Locate the cell with the specified text and output its (x, y) center coordinate. 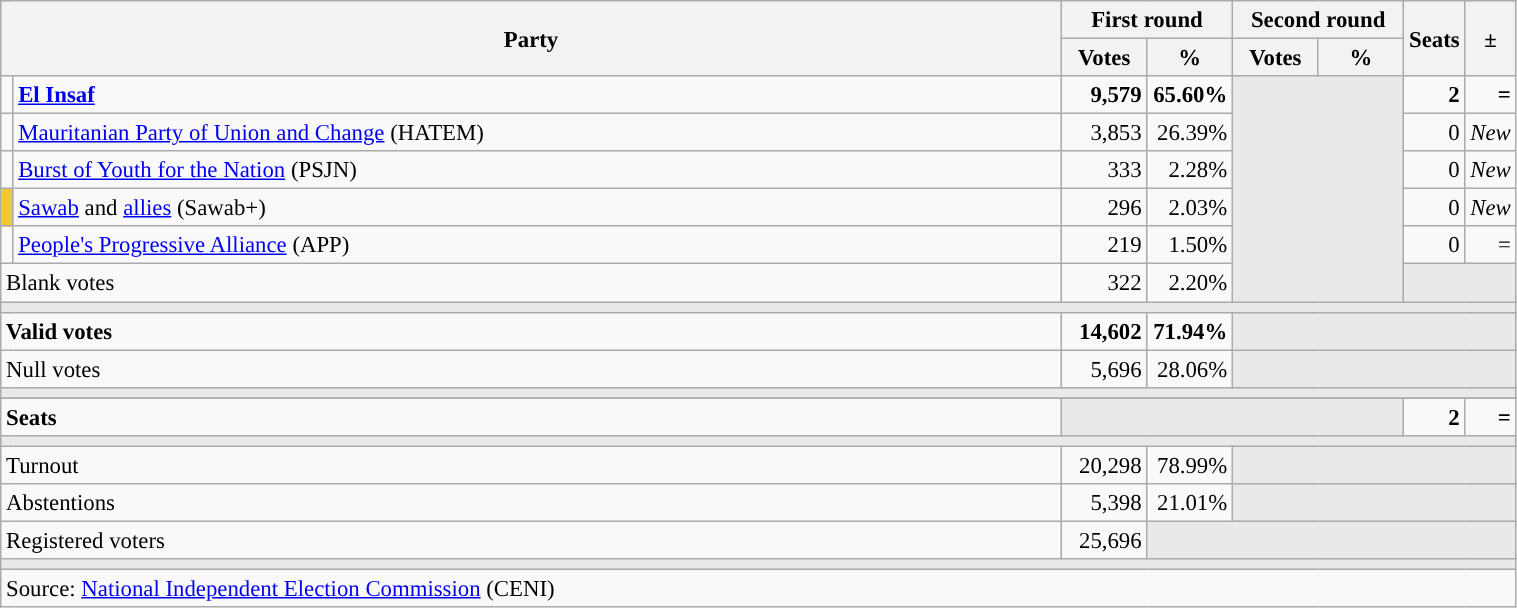
1.50% (1190, 245)
5,696 (1104, 369)
Source: National Independent Election Commission (CENI) (758, 589)
71.94% (1190, 331)
Valid votes (532, 331)
Null votes (532, 369)
Turnout (532, 465)
Mauritanian Party of Union and Change (HATEM) (537, 133)
322 (1104, 283)
21.01% (1190, 503)
Party (532, 38)
20,298 (1104, 465)
Blank votes (532, 283)
Second round (1318, 20)
People's Progressive Alliance (APP) (537, 245)
14,602 (1104, 331)
25,696 (1104, 540)
9,579 (1104, 95)
296 (1104, 208)
26.39% (1190, 133)
65.60% (1190, 95)
333 (1104, 170)
Abstentions (532, 503)
Registered voters (532, 540)
5,398 (1104, 503)
First round (1146, 20)
78.99% (1190, 465)
Sawab and allies (Sawab+) (537, 208)
3,853 (1104, 133)
2.03% (1190, 208)
± (1490, 38)
Burst of Youth for the Nation (PSJN) (537, 170)
El Insaf (537, 95)
219 (1104, 245)
28.06% (1190, 369)
2.28% (1190, 170)
2.20% (1190, 283)
